Return the [X, Y] coordinate for the center point of the cell that contains the specified text.  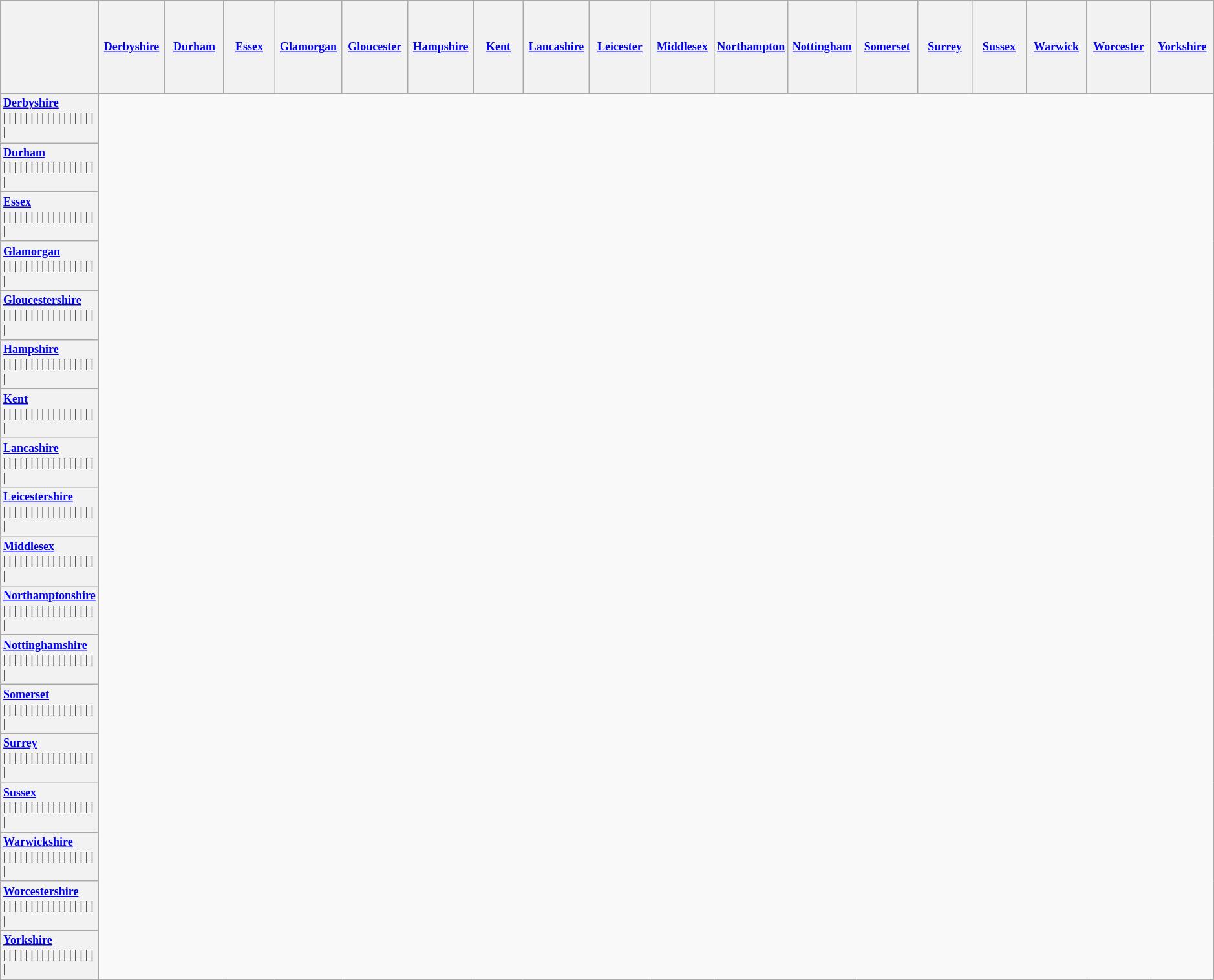
Surrey | | | | | | | | | | | | | | | | | | [49, 758]
Hampshire | | | | | | | | | | | | | | | | | | [49, 364]
Somerset [887, 47]
Lancashire | | | | | | | | | | | | | | | | | | [49, 463]
Glamorgan [308, 47]
Essex [250, 47]
Lancashire [556, 47]
Surrey [944, 47]
Worcester [1118, 47]
Worcestershire | | | | | | | | | | | | | | | | | | [49, 906]
Nottinghamshire | | | | | | | | | | | | | | | | | | [49, 659]
Sussex | | | | | | | | | | | | | | | | | | [49, 807]
Kent | | | | | | | | | | | | | | | | | | [49, 413]
Kent [498, 47]
Yorkshire | | | | | | | | | | | | | | | | | | [49, 955]
Middlesex [683, 47]
Gloucestershire | | | | | | | | | | | | | | | | | | [49, 315]
Yorkshire [1182, 47]
Northamptonshire | | | | | | | | | | | | | | | | | | [49, 610]
Warwickshire | | | | | | | | | | | | | | | | | | [49, 857]
Leicestershire | | | | | | | | | | | | | | | | | | [49, 512]
Derbyshire [132, 47]
Glamorgan | | | | | | | | | | | | | | | | | | [49, 266]
Derbyshire | | | | | | | | | | | | | | | | | | [49, 118]
Nottingham [822, 47]
Sussex [999, 47]
Durham | | | | | | | | | | | | | | | | | | [49, 167]
Middlesex | | | | | | | | | | | | | | | | | | [49, 561]
Durham [194, 47]
Warwick [1056, 47]
Somerset | | | | | | | | | | | | | | | | | | [49, 708]
Gloucester [375, 47]
Northampton [751, 47]
Essex | | | | | | | | | | | | | | | | | | [49, 217]
Hampshire [441, 47]
Leicester [620, 47]
